Return (x, y) of the center of cell containing provided text 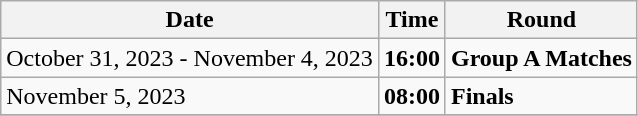
October 31, 2023 - November 4, 2023 (190, 58)
Time (412, 20)
November 5, 2023 (190, 96)
Finals (541, 96)
08:00 (412, 96)
Group A Matches (541, 58)
Round (541, 20)
16:00 (412, 58)
Date (190, 20)
